Locate the cell with the specified text and output its [x, y] center coordinate. 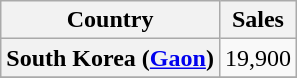
South Korea (Gaon) [110, 58]
Sales [258, 20]
19,900 [258, 58]
Country [110, 20]
